Identify which cell holds the provided text, then report its (X, Y) central coordinate. 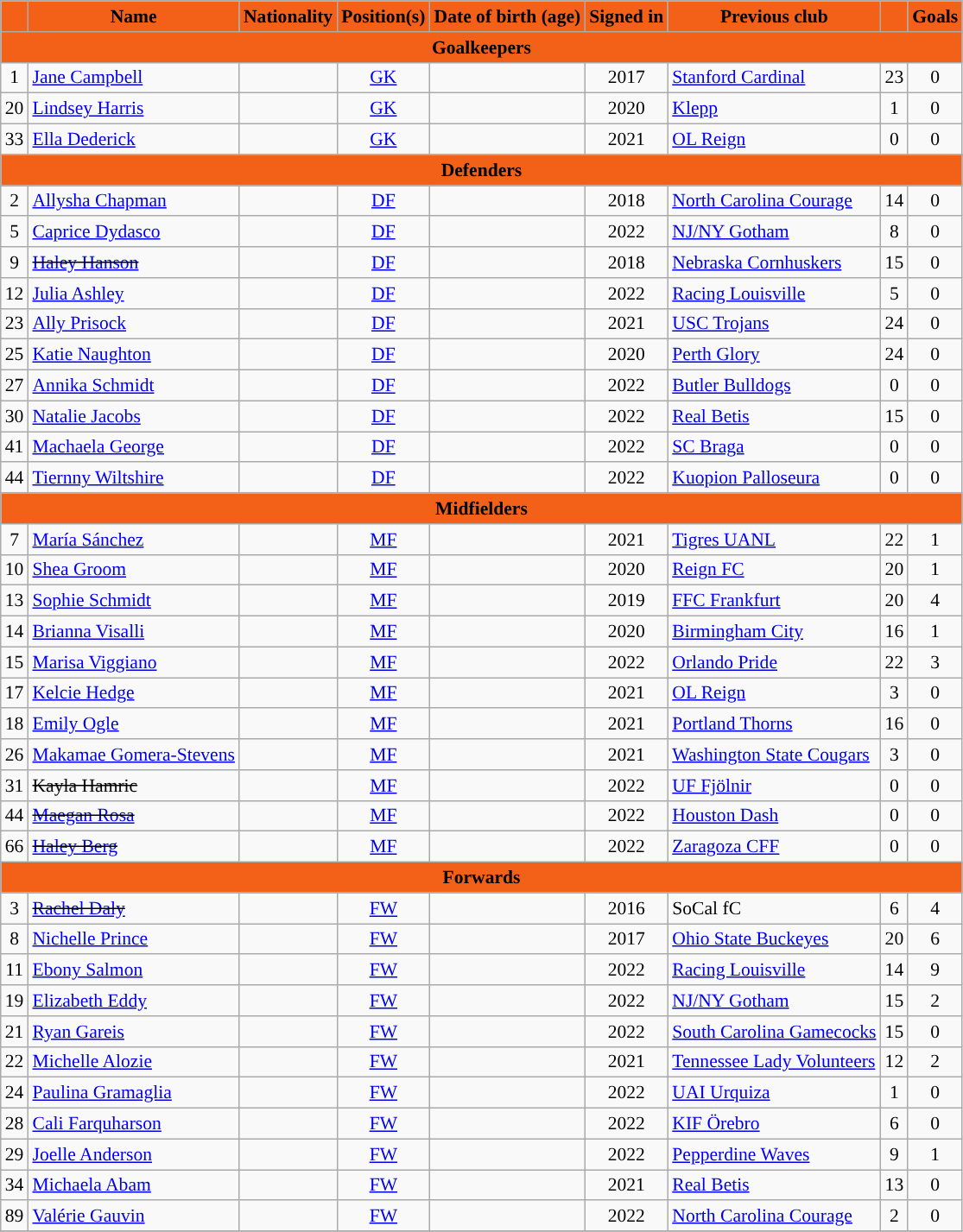
89 (15, 1216)
21 (15, 1032)
Position(s) (383, 16)
Zaragoza CFF (774, 847)
Perth Glory (774, 355)
Tigres UANL (774, 540)
Kuopion Palloseura (774, 478)
Emily Ogle (133, 724)
Caprice Dydasco (133, 232)
Orlando Pride (774, 662)
10 (15, 570)
Butler Bulldogs (774, 386)
María Sánchez (133, 540)
Nationality (288, 16)
Jane Campbell (133, 78)
19 (15, 1001)
Rachel Daly (133, 908)
Kelcie Hedge (133, 693)
29 (15, 1154)
Name (133, 16)
South Carolina Gamecocks (774, 1032)
Sophie Schmidt (133, 601)
Ally Prisock (133, 324)
33 (15, 140)
Pepperdine Waves (774, 1154)
2019 (626, 601)
Katie Naughton (133, 355)
KIF Örebro (774, 1124)
Shea Groom (133, 570)
Houston Dash (774, 816)
Natalie Jacobs (133, 416)
Defenders (482, 170)
Elizabeth Eddy (133, 1001)
25 (15, 355)
Brianna Visalli (133, 632)
Goalkeepers (482, 47)
Allysha Chapman (133, 201)
17 (15, 693)
7 (15, 540)
Ryan Gareis (133, 1032)
Michaela Abam (133, 1185)
31 (15, 786)
UF Fjölnir (774, 786)
Lindsey Harris (133, 109)
11 (15, 970)
Makamae Gomera-Stevens (133, 755)
30 (15, 416)
Birmingham City (774, 632)
Midfielders (482, 509)
2016 (626, 908)
Washington State Cougars (774, 755)
SoCal fC (774, 908)
Michelle Alozie (133, 1062)
41 (15, 447)
Annika Schmidt (133, 386)
Stanford Cardinal (774, 78)
18 (15, 724)
Julia Ashley (133, 294)
Maegan Rosa (133, 816)
66 (15, 847)
Joelle Anderson (133, 1154)
Valérie Gauvin (133, 1216)
Signed in (626, 16)
Machaela George (133, 447)
Ella Dederick (133, 140)
Date of birth (age) (508, 16)
Kayla Hamric (133, 786)
Reign FC (774, 570)
Goals (934, 16)
Klepp (774, 109)
Ohio State Buckeyes (774, 939)
27 (15, 386)
USC Trojans (774, 324)
Nichelle Prince (133, 939)
26 (15, 755)
Paulina Gramaglia (133, 1093)
34 (15, 1185)
28 (15, 1124)
Previous club (774, 16)
Portland Thorns (774, 724)
FFC Frankfurt (774, 601)
Tennessee Lady Volunteers (774, 1062)
Haley Hanson (133, 262)
SC Braga (774, 447)
UAI Urquiza (774, 1093)
Forwards (482, 878)
Cali Farquharson (133, 1124)
Ebony Salmon (133, 970)
Tiernny Wiltshire (133, 478)
Nebraska Cornhuskers (774, 262)
Haley Berg (133, 847)
Marisa Viggiano (133, 662)
